Provide the [X, Y] coordinate of the cell's center where the given text is located.  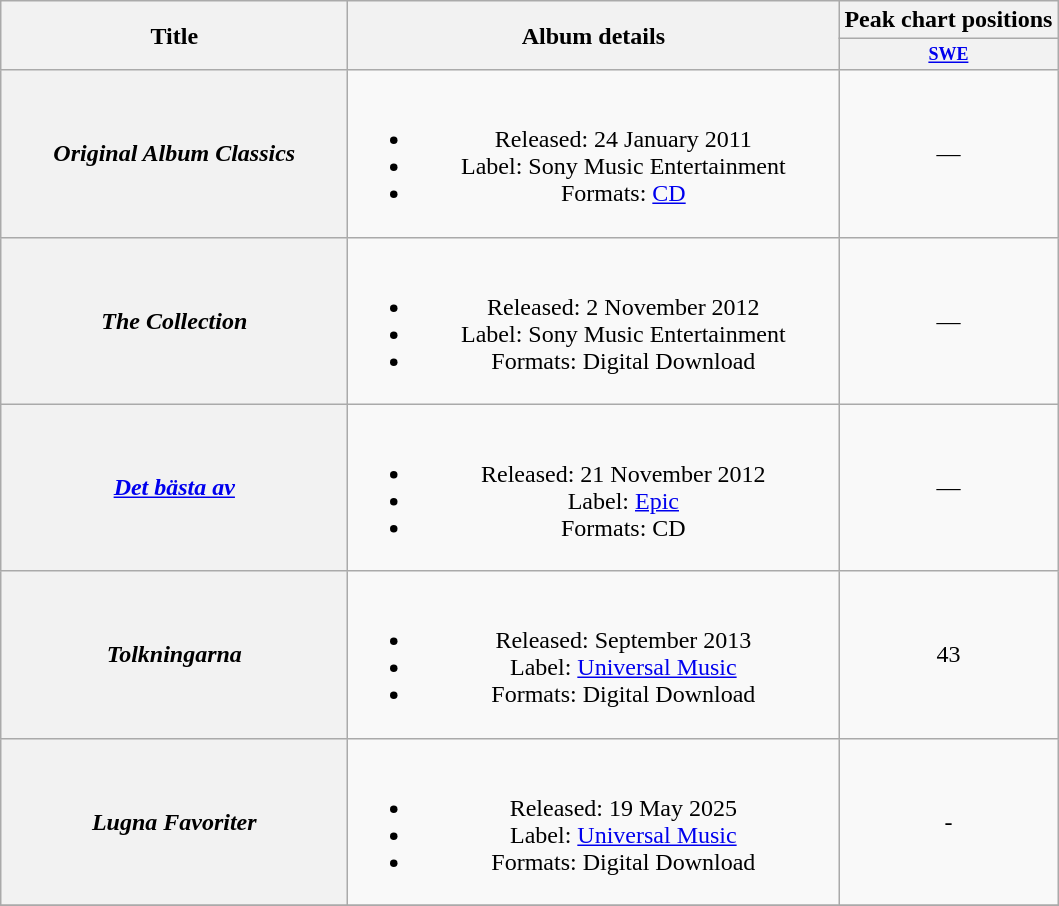
Peak chart positions [948, 20]
Det bästa av [174, 488]
43 [948, 654]
Tolkningarna [174, 654]
Released: 19 May 2025Label: Universal MusicFormats: Digital Download [594, 822]
Lugna Favoriter [174, 822]
Album details [594, 36]
The Collection [174, 320]
Released: 24 January 2011Label: Sony Music EntertainmentFormats: CD [594, 154]
Released: 21 November 2012Label: EpicFormats: CD [594, 488]
Released: 2 November 2012Label: Sony Music EntertainmentFormats: Digital Download [594, 320]
Released: September 2013Label: Universal MusicFormats: Digital Download [594, 654]
- [948, 822]
SWE [948, 54]
Title [174, 36]
Original Album Classics [174, 154]
